Provide the (x, y) coordinate of the cell's center where the given text is located.  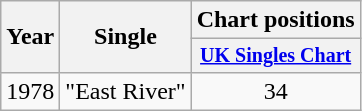
Single (126, 37)
Chart positions (276, 20)
1978 (30, 91)
UK Singles Chart (276, 56)
Year (30, 37)
34 (276, 91)
"East River" (126, 91)
